Extract the (x, y) coordinate from the center of the cell holding the provided text.  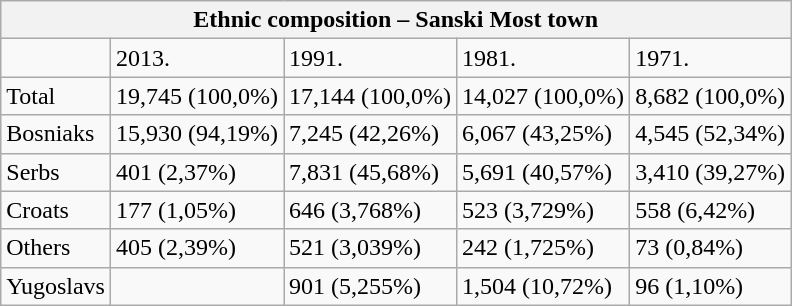
1971. (710, 58)
401 (2,37%) (196, 172)
242 (1,725%) (544, 248)
7,831 (45,68%) (370, 172)
6,067 (43,25%) (544, 134)
558 (6,42%) (710, 210)
1,504 (10,72%) (544, 286)
523 (3,729%) (544, 210)
1981. (544, 58)
Others (56, 248)
405 (2,39%) (196, 248)
15,930 (94,19%) (196, 134)
7,245 (42,26%) (370, 134)
3,410 (39,27%) (710, 172)
14,027 (100,0%) (544, 96)
96 (1,10%) (710, 286)
17,144 (100,0%) (370, 96)
4,545 (52,34%) (710, 134)
646 (3,768%) (370, 210)
Ethnic composition – Sanski Most town (396, 20)
19,745 (100,0%) (196, 96)
Bosniaks (56, 134)
Croats (56, 210)
177 (1,05%) (196, 210)
901 (5,255%) (370, 286)
73 (0,84%) (710, 248)
Total (56, 96)
Serbs (56, 172)
8,682 (100,0%) (710, 96)
1991. (370, 58)
Yugoslavs (56, 286)
521 (3,039%) (370, 248)
2013. (196, 58)
5,691 (40,57%) (544, 172)
